Scan for the cell matching the given text and deliver its (x, y) coordinate at center. 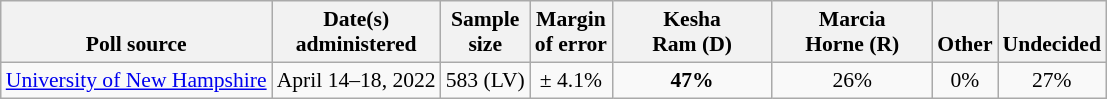
Samplesize (486, 32)
KeshaRam (D) (692, 32)
0% (964, 80)
Undecided (1052, 32)
MarciaHorne (R) (852, 32)
± 4.1% (571, 80)
Other (964, 32)
Marginof error (571, 32)
583 (LV) (486, 80)
47% (692, 80)
26% (852, 80)
27% (1052, 80)
University of New Hampshire (136, 80)
April 14–18, 2022 (356, 80)
Date(s)administered (356, 32)
Poll source (136, 32)
